Provide the (x, y) coordinate of the cell's center where the given text is located.  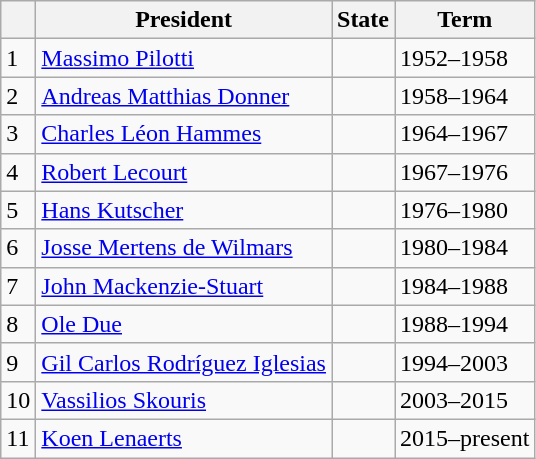
2 (18, 96)
Koen Lenaerts (184, 438)
Andreas Matthias Donner (184, 96)
7 (18, 286)
Ole Due (184, 324)
8 (18, 324)
Massimo Pilotti (184, 58)
1988–1994 (465, 324)
Gil Carlos Rodríguez Iglesias (184, 362)
1994–2003 (465, 362)
Hans Kutscher (184, 210)
1976–1980 (465, 210)
1980–1984 (465, 248)
10 (18, 400)
2003–2015 (465, 400)
4 (18, 172)
1952–1958 (465, 58)
1967–1976 (465, 172)
5 (18, 210)
3 (18, 134)
Josse Mertens de Wilmars (184, 248)
1 (18, 58)
President (184, 20)
1958–1964 (465, 96)
State (364, 20)
11 (18, 438)
2015–present (465, 438)
1964–1967 (465, 134)
Term (465, 20)
Vassilios Skouris (184, 400)
6 (18, 248)
Robert Lecourt (184, 172)
9 (18, 362)
John Mackenzie-Stuart (184, 286)
Charles Léon Hammes (184, 134)
1984–1988 (465, 286)
